Pinpoint the cell where the given text exists, returning its [X, Y] midpoint coordinate. 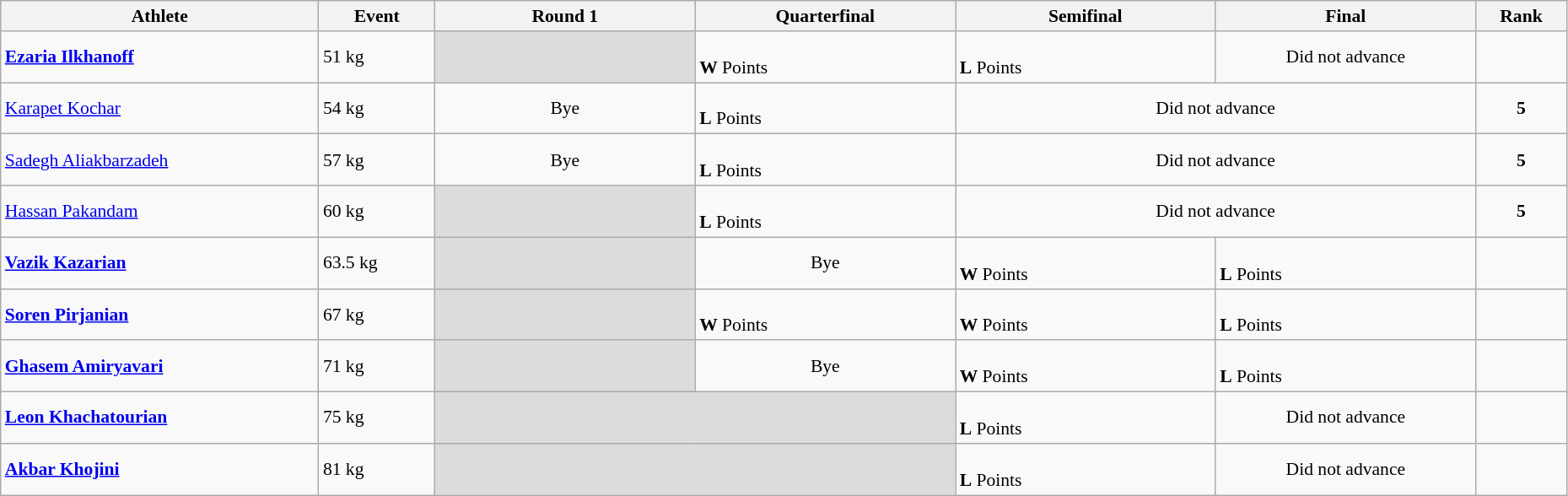
Akbar Khojini [160, 469]
71 kg [377, 366]
Hassan Pakandam [160, 211]
Leon Khachatourian [160, 418]
57 kg [377, 160]
Rank [1522, 16]
Karapet Kochar [160, 108]
67 kg [377, 314]
Round 1 [565, 16]
Athlete [160, 16]
Sadegh Aliakbarzadeh [160, 160]
63.5 kg [377, 263]
75 kg [377, 418]
54 kg [377, 108]
Event [377, 16]
81 kg [377, 469]
Soren Pirjanian [160, 314]
Semifinal [1086, 16]
Vazik Kazarian [160, 263]
51 kg [377, 57]
Ezaria Ilkhanoff [160, 57]
Final [1346, 16]
Quarterfinal [825, 16]
60 kg [377, 211]
Ghasem Amiryavari [160, 366]
